Identify which cell holds the provided text, then report its (X, Y) central coordinate. 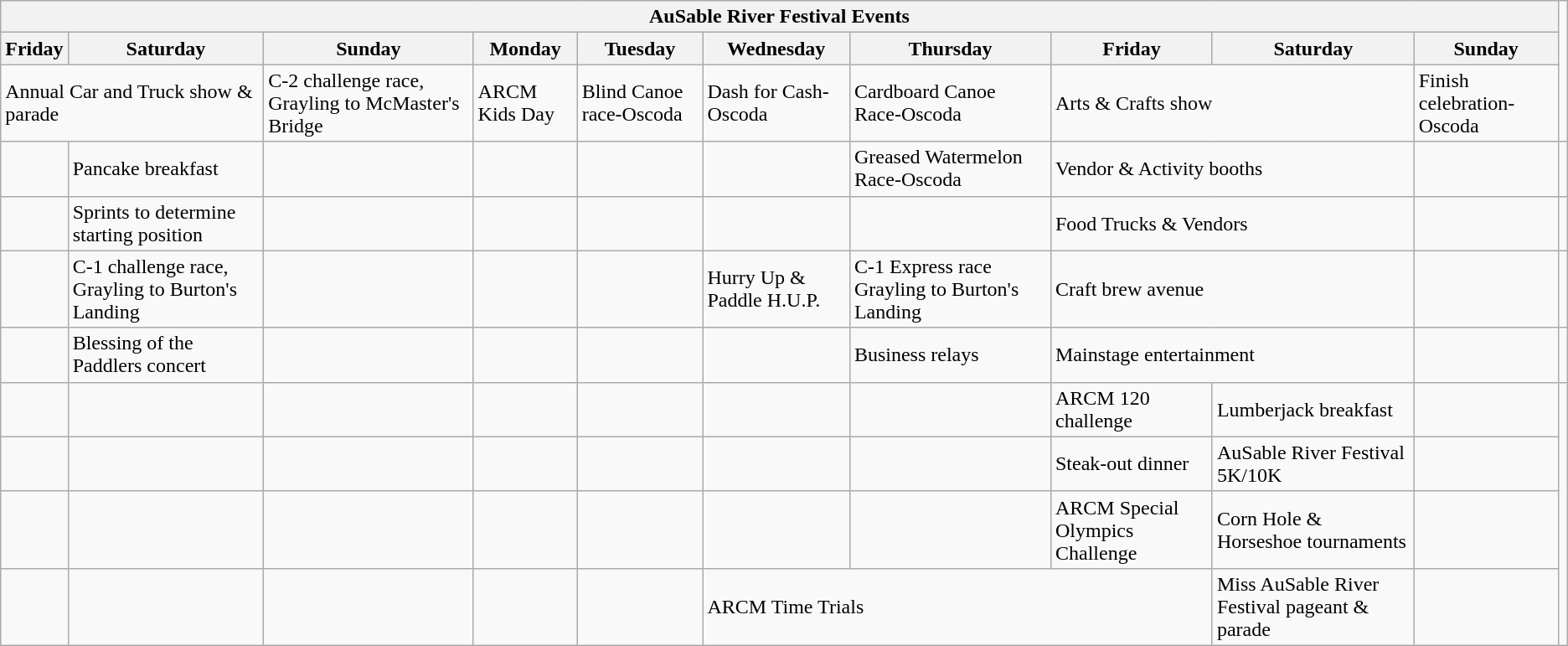
Dash for Cash-Oscoda (776, 103)
Hurry Up & Paddle H.U.P. (776, 289)
AuSable River Festival 5K/10K (1313, 464)
ARCM Time Trials (958, 607)
C-2 challenge race, Grayling to McMaster's Bridge (369, 103)
Blind Canoe race-Oscoda (640, 103)
Greased Watermelon Race-Oscoda (950, 169)
Finish celebration-Oscoda (1486, 103)
Monday (525, 49)
ARCM 120 challenge (1131, 409)
Mainstage entertainment (1232, 355)
Sprints to determine starting position (166, 223)
Pancake breakfast (166, 169)
Tuesday (640, 49)
ARCM Kids Day (525, 103)
ARCM Special Olympics Challenge (1131, 530)
Blessing of the Paddlers concert (166, 355)
Annual Car and Truck show & parade (132, 103)
Wednesday (776, 49)
Thursday (950, 49)
Food Trucks & Vendors (1232, 223)
Lumberjack breakfast (1313, 409)
Arts & Crafts show (1232, 103)
Cardboard Canoe Race-Oscoda (950, 103)
Miss AuSable River Festival pageant & parade (1313, 607)
Business relays (950, 355)
Craft brew avenue (1232, 289)
Steak-out dinner (1131, 464)
C-1 Express race Grayling to Burton's Landing (950, 289)
AuSable River Festival Events (779, 17)
C-1 challenge race, Grayling to Burton's Landing (166, 289)
Corn Hole & Horseshoe tournaments (1313, 530)
Vendor & Activity booths (1232, 169)
